Return the [x, y] coordinate for the center point of the cell that contains the specified text.  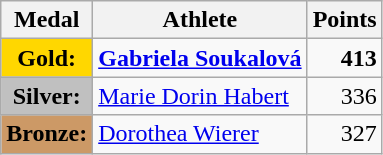
Dorothea Wierer [200, 134]
Points [344, 20]
327 [344, 134]
336 [344, 96]
Medal [47, 20]
Athlete [200, 20]
413 [344, 58]
Gabriela Soukalová [200, 58]
Bronze: [47, 134]
Silver: [47, 96]
Gold: [47, 58]
Marie Dorin Habert [200, 96]
